Determine the (x, y) coordinate at the center of the cell enclosing the given text.  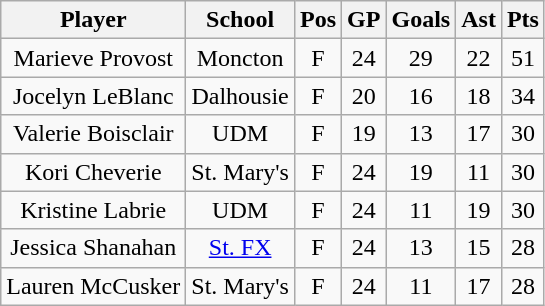
20 (364, 96)
15 (479, 248)
18 (479, 96)
Kori Cheverie (94, 172)
Kristine Labrie (94, 210)
Jocelyn LeBlanc (94, 96)
Ast (479, 20)
St. FX (240, 248)
29 (421, 58)
16 (421, 96)
Goals (421, 20)
34 (522, 96)
Valerie Boisclair (94, 134)
Player (94, 20)
Pos (318, 20)
GP (364, 20)
School (240, 20)
51 (522, 58)
22 (479, 58)
Dalhousie (240, 96)
Jessica Shanahan (94, 248)
Moncton (240, 58)
Pts (522, 20)
Lauren McCusker (94, 286)
Marieve Provost (94, 58)
